Find where the given text appears and provide that cell's center as (X, Y) coordinate. 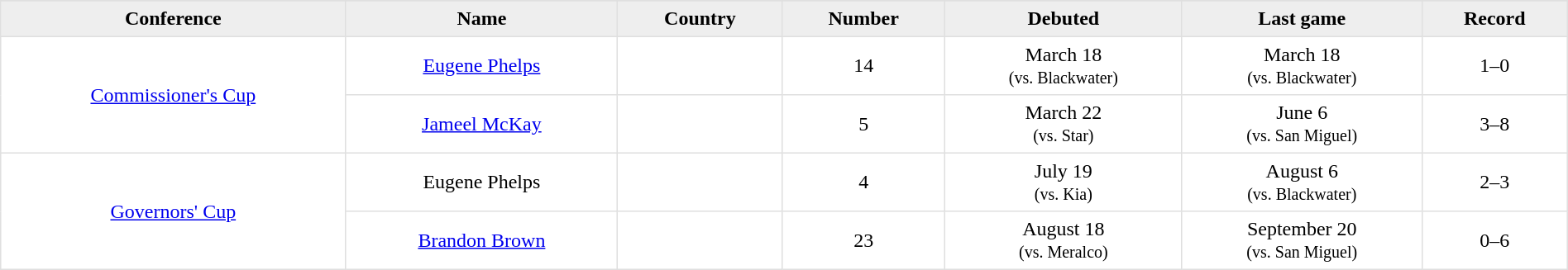
Number (863, 19)
Conference (174, 19)
5 (863, 124)
August 6(vs. Blackwater) (1302, 182)
March 22(vs. Star) (1064, 124)
2–3 (1494, 182)
Jameel McKay (481, 124)
July 19(vs. Kia) (1064, 182)
Name (481, 19)
Record (1494, 19)
August 18(vs. Meralco) (1064, 240)
September 20(vs. San Miguel) (1302, 240)
0–6 (1494, 240)
14 (863, 65)
3–8 (1494, 124)
Last game (1302, 19)
Debuted (1064, 19)
Country (700, 19)
4 (863, 182)
Commissioner's Cup (174, 94)
1–0 (1494, 65)
Brandon Brown (481, 240)
23 (863, 240)
June 6(vs. San Miguel) (1302, 124)
Governors' Cup (174, 211)
